Determine the (X, Y) coordinate at the center of the cell enclosing the given text.  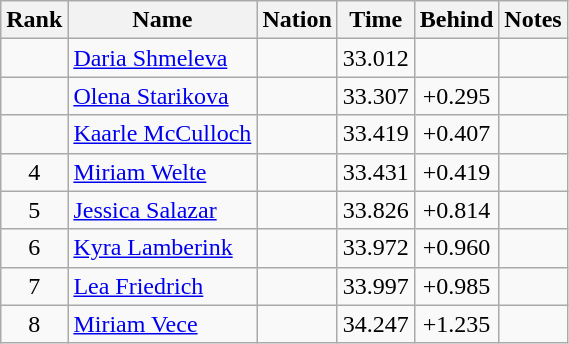
4 (34, 172)
Behind (456, 20)
5 (34, 210)
Miriam Welte (162, 172)
Nation (297, 20)
33.826 (376, 210)
33.997 (376, 286)
+0.960 (456, 248)
Jessica Salazar (162, 210)
33.431 (376, 172)
33.419 (376, 134)
Miriam Vece (162, 324)
33.012 (376, 58)
33.972 (376, 248)
Kyra Lamberink (162, 248)
+0.419 (456, 172)
Olena Starikova (162, 96)
Lea Friedrich (162, 286)
8 (34, 324)
Rank (34, 20)
+0.407 (456, 134)
6 (34, 248)
Daria Shmeleva (162, 58)
Kaarle McCulloch (162, 134)
+0.814 (456, 210)
33.307 (376, 96)
Time (376, 20)
+1.235 (456, 324)
34.247 (376, 324)
+0.295 (456, 96)
+0.985 (456, 286)
Name (162, 20)
7 (34, 286)
Notes (533, 20)
